Find where the given text appears and provide that cell's center as (X, Y) coordinate. 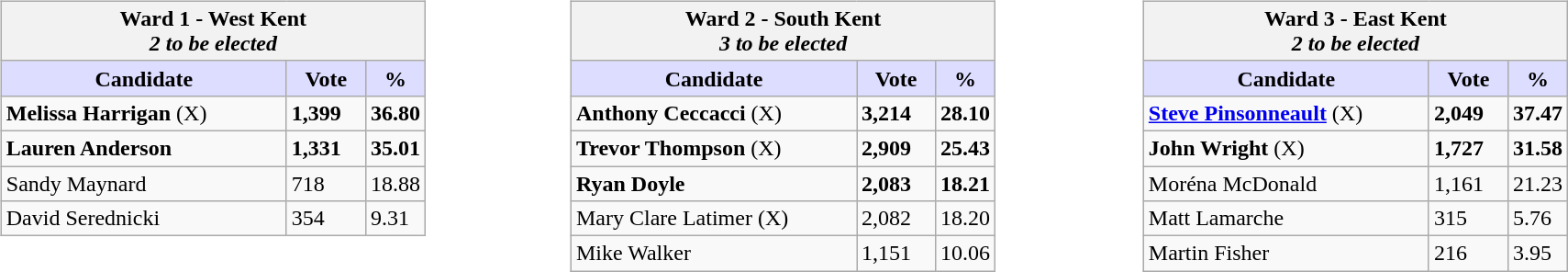
Moréna McDonald (1286, 183)
Mary Clare Latimer (X) (714, 219)
John Wright (X) (1286, 148)
28.10 (965, 113)
Mike Walker (714, 254)
37.47 (1538, 113)
18.88 (395, 183)
3,214 (896, 113)
1,399 (326, 113)
Trevor Thompson (X) (714, 148)
216 (1468, 254)
718 (326, 183)
1,151 (896, 254)
Sandy Maynard (143, 183)
25.43 (965, 148)
1,727 (1468, 148)
Anthony Ceccacci (X) (714, 113)
2,049 (1468, 113)
2,909 (896, 148)
31.58 (1538, 148)
5.76 (1538, 219)
9.31 (395, 219)
10.06 (965, 254)
Steve Pinsonneault (X) (1286, 113)
1,331 (326, 148)
Ward 3 - East Kent 2 to be elected (1355, 31)
2,083 (896, 183)
Matt Lamarche (1286, 219)
36.80 (395, 113)
1,161 (1468, 183)
21.23 (1538, 183)
Melissa Harrigan (X) (143, 113)
354 (326, 219)
2,082 (896, 219)
Ryan Doyle (714, 183)
David Serednicki (143, 219)
Lauren Anderson (143, 148)
Ward 1 - West Kent 2 to be elected (213, 31)
3.95 (1538, 254)
18.20 (965, 219)
315 (1468, 219)
Martin Fisher (1286, 254)
18.21 (965, 183)
35.01 (395, 148)
Ward 2 - South Kent 3 to be elected (783, 31)
